Detect which cell encompasses the target text, then output its [X, Y] center coordinate. 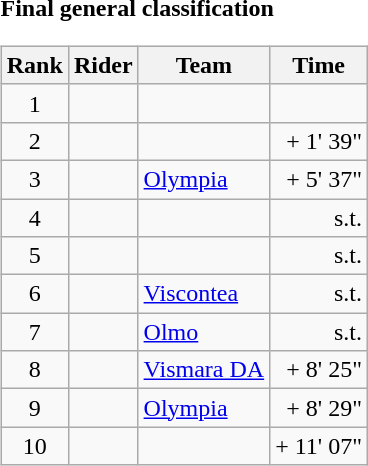
+ 8' 25" [319, 370]
8 [34, 370]
3 [34, 179]
+ 5' 37" [319, 179]
Team [204, 65]
+ 8' 29" [319, 408]
1 [34, 103]
7 [34, 332]
+ 11' 07" [319, 446]
+ 1' 39" [319, 141]
10 [34, 446]
4 [34, 217]
Time [319, 65]
2 [34, 141]
Vismara DA [204, 370]
5 [34, 256]
6 [34, 294]
9 [34, 408]
Olmo [204, 332]
Rider [103, 65]
Viscontea [204, 294]
Rank [34, 65]
